Capture the cell that displays the provided text and extract its [X, Y] central coordinate. 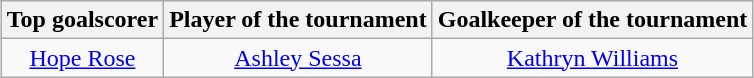
Ashley Sessa [298, 58]
Hope Rose [82, 58]
Player of the tournament [298, 20]
Kathryn Williams [592, 58]
Goalkeeper of the tournament [592, 20]
Top goalscorer [82, 20]
